Detect which cell encompasses the target text, then output its (x, y) center coordinate. 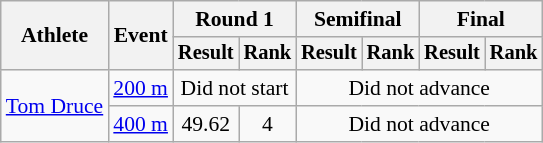
Did not start (234, 88)
400 m (140, 124)
200 m (140, 88)
49.62 (206, 124)
Final (480, 19)
Athlete (55, 36)
Tom Druce (55, 106)
Semifinal (358, 19)
4 (268, 124)
Event (140, 36)
Round 1 (234, 19)
